Identify which cell holds the provided text, then report its (x, y) central coordinate. 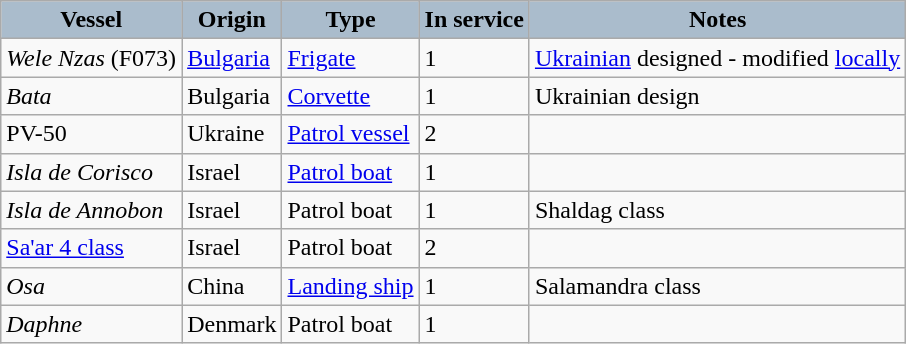
Osa (92, 286)
Denmark (232, 324)
Isla de Annobon (92, 210)
Sa'ar 4 class (92, 248)
Notes (717, 20)
Salamandra class (717, 286)
Vessel (92, 20)
Bata (92, 96)
Ukrainian designed - modified locally (717, 58)
Type (350, 20)
Origin (232, 20)
Frigate (350, 58)
Ukrainian design (717, 96)
In service (474, 20)
Isla de Corisco (92, 172)
Daphne (92, 324)
Wele Nzas (F073) (92, 58)
Corvette (350, 96)
Shaldag class (717, 210)
Ukraine (232, 134)
China (232, 286)
Landing ship (350, 286)
PV-50 (92, 134)
Patrol vessel (350, 134)
